Provide the (X, Y) coordinate of the cell's center where the given text is located.  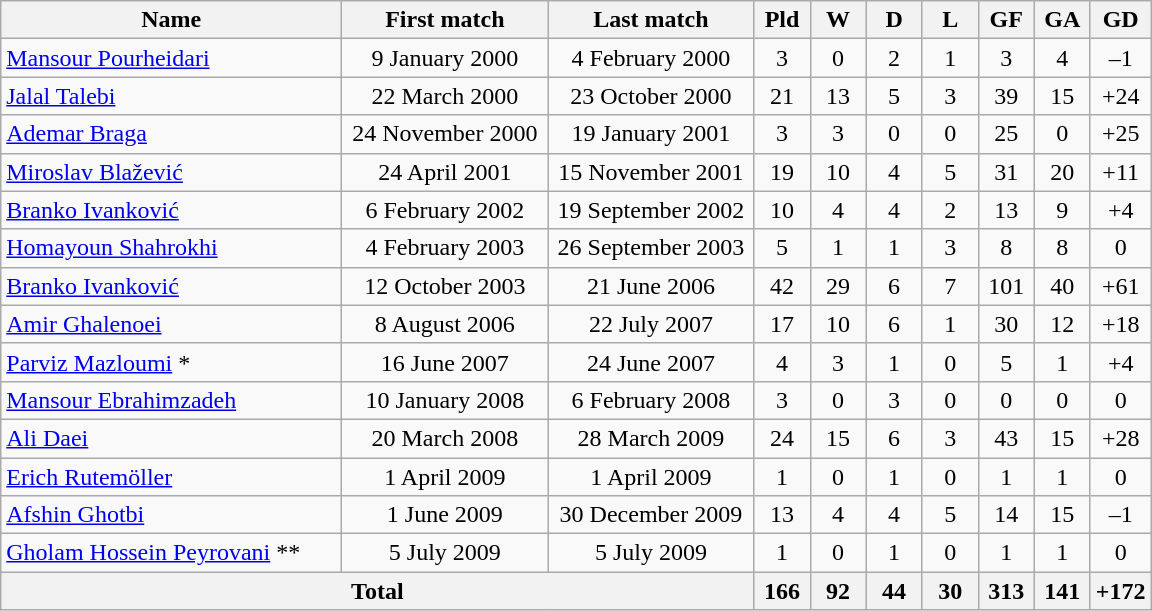
25 (1006, 134)
+61 (1120, 286)
19 September 2002 (651, 210)
21 June 2006 (651, 286)
W (838, 20)
GF (1006, 20)
313 (1006, 591)
Erich Rutemöller (172, 477)
+28 (1120, 438)
Ademar Braga (172, 134)
4 February 2003 (445, 248)
24 April 2001 (445, 172)
7 (950, 286)
21 (782, 96)
Miroslav Blažević (172, 172)
101 (1006, 286)
Total (378, 591)
Name (172, 20)
1 June 2009 (445, 515)
+172 (1120, 591)
40 (1062, 286)
31 (1006, 172)
12 October 2003 (445, 286)
20 March 2008 (445, 438)
Pld (782, 20)
166 (782, 591)
GD (1120, 20)
8 August 2006 (445, 324)
23 October 2000 (651, 96)
10 January 2008 (445, 400)
24 June 2007 (651, 362)
+18 (1120, 324)
16 June 2007 (445, 362)
24 November 2000 (445, 134)
+24 (1120, 96)
30 December 2009 (651, 515)
19 January 2001 (651, 134)
22 March 2000 (445, 96)
19 (782, 172)
Mansour Pourheidari (172, 58)
+11 (1120, 172)
Last match (651, 20)
15 November 2001 (651, 172)
6 February 2008 (651, 400)
Ali Daei (172, 438)
39 (1006, 96)
9 January 2000 (445, 58)
12 (1062, 324)
Mansour Ebrahimzadeh (172, 400)
24 (782, 438)
Parviz Mazloumi * (172, 362)
20 (1062, 172)
6 February 2002 (445, 210)
Jalal Talebi (172, 96)
14 (1006, 515)
Amir Ghalenoei (172, 324)
GA (1062, 20)
Homayoun Shahrokhi (172, 248)
42 (782, 286)
17 (782, 324)
22 July 2007 (651, 324)
+25 (1120, 134)
92 (838, 591)
D (894, 20)
L (950, 20)
28 March 2009 (651, 438)
First match (445, 20)
29 (838, 286)
26 September 2003 (651, 248)
141 (1062, 591)
9 (1062, 210)
44 (894, 591)
43 (1006, 438)
Gholam Hossein Peyrovani ** (172, 553)
Afshin Ghotbi (172, 515)
4 February 2000 (651, 58)
